Pinpoint the cell where the given text exists, returning its (X, Y) midpoint coordinate. 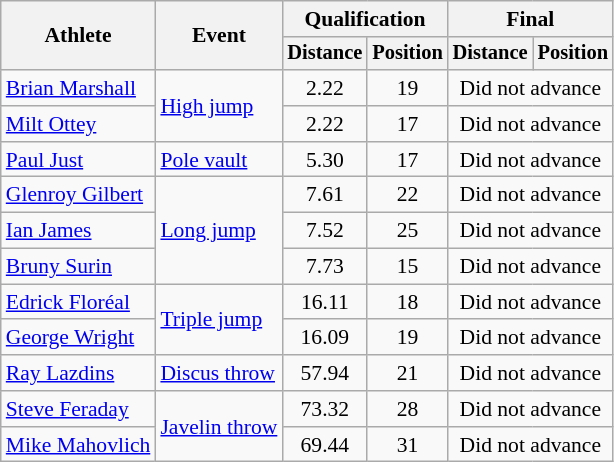
7.52 (324, 231)
Triple jump (218, 320)
Final (530, 19)
16.11 (324, 302)
Event (218, 36)
Brian Marshall (78, 88)
Bruny Surin (78, 267)
21 (407, 373)
73.32 (324, 409)
18 (407, 302)
Pole vault (218, 160)
57.94 (324, 373)
Ian James (78, 231)
7.61 (324, 195)
15 (407, 267)
Athlete (78, 36)
Discus throw (218, 373)
Qualification (364, 19)
Ray Lazdins (78, 373)
Glenroy Gilbert (78, 195)
Paul Just (78, 160)
Milt Ottey (78, 124)
Long jump (218, 230)
High jump (218, 106)
Steve Feraday (78, 409)
22 (407, 195)
Edrick Floréal (78, 302)
George Wright (78, 338)
7.73 (324, 267)
5.30 (324, 160)
16.09 (324, 338)
28 (407, 409)
Javelin throw (218, 426)
25 (407, 231)
